Capture the cell that displays the provided text and extract its (X, Y) central coordinate. 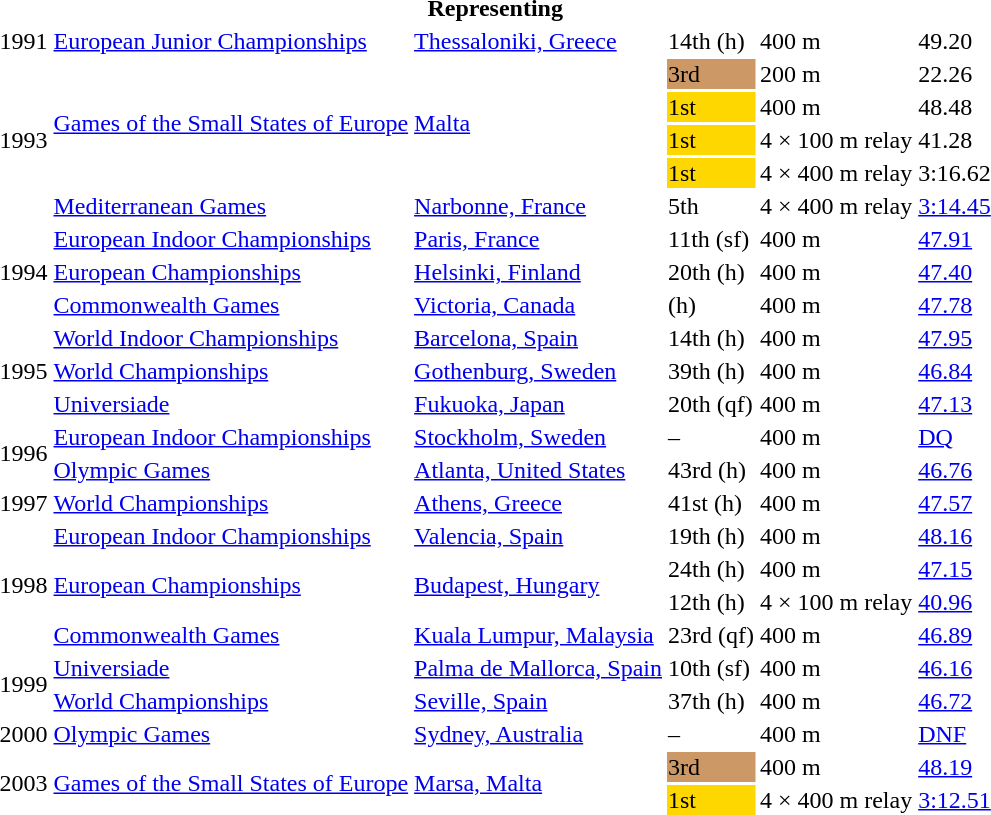
23rd (qf) (712, 635)
Marsa, Malta (538, 784)
Malta (538, 124)
12th (h) (712, 602)
Athens, Greece (538, 503)
Atlanta, United States (538, 470)
Palma de Mallorca, Spain (538, 668)
10th (sf) (712, 668)
Sydney, Australia (538, 734)
24th (h) (712, 569)
Seville, Spain (538, 701)
(h) (712, 305)
Mediterranean Games (231, 206)
43rd (h) (712, 470)
Budapest, Hungary (538, 586)
Kuala Lumpur, Malaysia (538, 635)
Gothenburg, Sweden (538, 371)
European Junior Championships (231, 41)
Helsinki, Finland (538, 272)
19th (h) (712, 536)
World Indoor Championships (231, 338)
Valencia, Spain (538, 536)
Stockholm, Sweden (538, 437)
Thessaloniki, Greece (538, 41)
Victoria, Canada (538, 305)
20th (h) (712, 272)
Paris, France (538, 239)
11th (sf) (712, 239)
Narbonne, France (538, 206)
37th (h) (712, 701)
20th (qf) (712, 404)
39th (h) (712, 371)
5th (712, 206)
200 m (836, 74)
Fukuoka, Japan (538, 404)
41st (h) (712, 503)
Barcelona, Spain (538, 338)
